Return (x, y) of the center of cell containing provided text 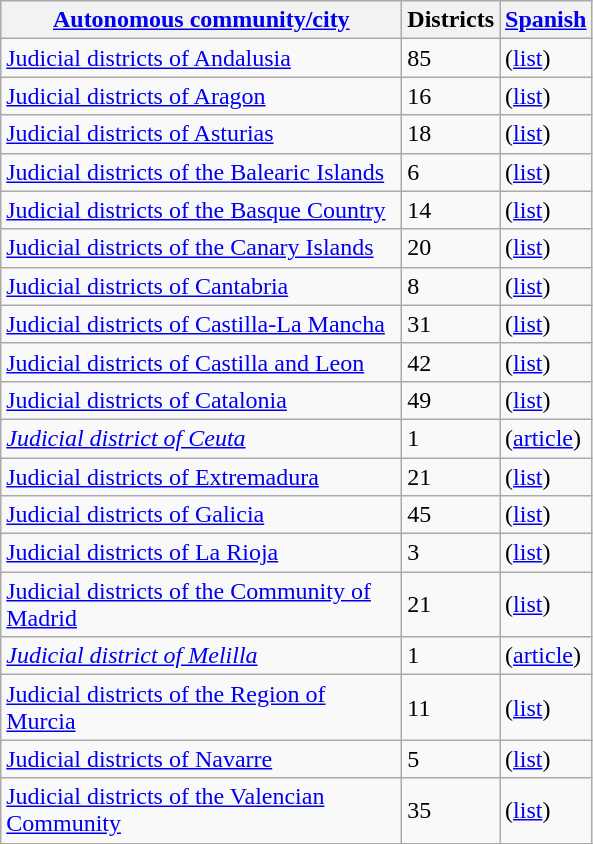
Judicial districts of Castilla-La Mancha (202, 324)
Judicial districts of Cantabria (202, 286)
Judicial districts of Castilla and Leon (202, 362)
3 (451, 553)
18 (451, 134)
35 (451, 810)
31 (451, 324)
Judicial districts of the Balearic Islands (202, 172)
Judicial districts of Galicia (202, 515)
Judicial districts of Extremadura (202, 477)
6 (451, 172)
Judicial district of Ceuta (202, 438)
16 (451, 96)
Judicial districts of the Canary Islands (202, 248)
8 (451, 286)
Judicial districts of the Basque Country (202, 210)
Judicial districts of the Community of Madrid (202, 604)
Judicial districts of Andalusia (202, 58)
Judicial district of Melilla (202, 656)
Judicial districts of Navarre (202, 759)
49 (451, 400)
11 (451, 708)
Judicial districts of La Rioja (202, 553)
14 (451, 210)
Judicial districts of Asturias (202, 134)
Judicial districts of Catalonia (202, 400)
Judicial districts of the Region of Murcia (202, 708)
Districts (451, 20)
Judicial districts of the Valencian Community (202, 810)
45 (451, 515)
20 (451, 248)
Judicial districts of Aragon (202, 96)
Autonomous community/city (202, 20)
5 (451, 759)
42 (451, 362)
Spanish (546, 20)
85 (451, 58)
